Return (X, Y) of the center of cell containing provided text 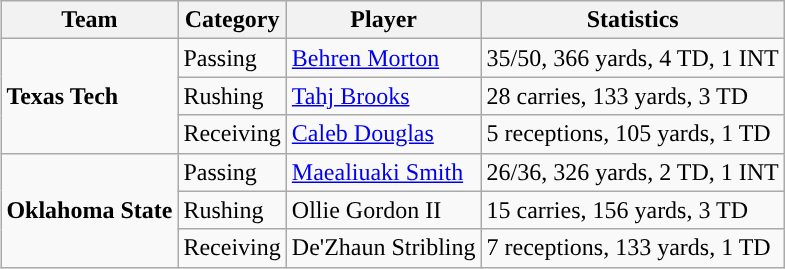
Statistics (632, 20)
7 receptions, 133 yards, 1 TD (632, 248)
15 carries, 156 yards, 3 TD (632, 210)
26/36, 326 yards, 2 TD, 1 INT (632, 172)
Oklahoma State (90, 210)
Tahj Brooks (384, 96)
Category (232, 20)
5 receptions, 105 yards, 1 TD (632, 134)
Behren Morton (384, 58)
Maealiuaki Smith (384, 172)
Team (90, 20)
35/50, 366 yards, 4 TD, 1 INT (632, 58)
Caleb Douglas (384, 134)
Texas Tech (90, 96)
Ollie Gordon II (384, 210)
28 carries, 133 yards, 3 TD (632, 96)
Player (384, 20)
De'Zhaun Stribling (384, 248)
